Find where the given text appears and provide that cell's center as (X, Y) coordinate. 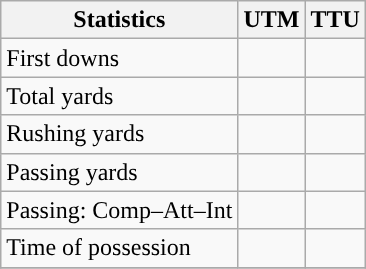
First downs (120, 58)
Statistics (120, 20)
UTM (272, 20)
Total yards (120, 96)
Time of possession (120, 248)
TTU (335, 20)
Passing yards (120, 172)
Passing: Comp–Att–Int (120, 210)
Rushing yards (120, 134)
